Scan for the cell matching the given text and deliver its (X, Y) coordinate at center. 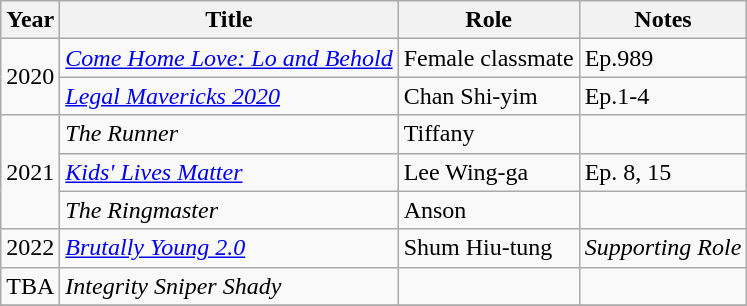
Shum Hiu-tung (488, 248)
Tiffany (488, 134)
Brutally Young 2.0 (229, 248)
Title (229, 20)
The Ringmaster (229, 210)
The Runner (229, 134)
2022 (30, 248)
Ep. 8, 15 (663, 172)
TBA (30, 286)
Integrity Sniper Shady (229, 286)
Anson (488, 210)
Come Home Love: Lo and Behold (229, 58)
Lee Wing-ga (488, 172)
Ep.1-4 (663, 96)
Notes (663, 20)
2020 (30, 77)
Kids' Lives Matter (229, 172)
Supporting Role (663, 248)
Ep.989 (663, 58)
Year (30, 20)
Role (488, 20)
Female classmate (488, 58)
Legal Mavericks 2020 (229, 96)
2021 (30, 172)
Chan Shi-yim (488, 96)
